Search for the cell housing the specified text and yield its [x, y] center coordinate. 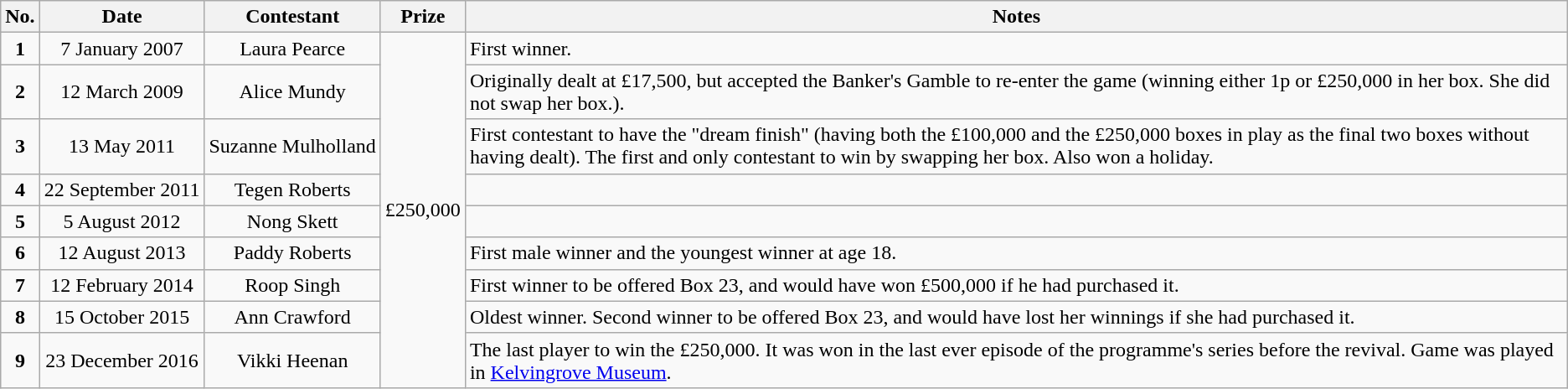
15 October 2015 [122, 317]
Date [122, 17]
Suzanne Mulholland [292, 146]
7 [20, 285]
1 [20, 49]
Vikki Heenan [292, 360]
First winner to be offered Box 23, and would have won £500,000 if he had purchased it. [1016, 285]
2 [20, 92]
£250,000 [422, 210]
Notes [1016, 17]
Alice Mundy [292, 92]
13 May 2011 [122, 146]
5 [20, 221]
Prize [422, 17]
8 [20, 317]
No. [20, 17]
Ann Crawford [292, 317]
12 February 2014 [122, 285]
Contestant [292, 17]
12 August 2013 [122, 253]
Roop Singh [292, 285]
Oldest winner. Second winner to be offered Box 23, and would have lost her winnings if she had purchased it. [1016, 317]
9 [20, 360]
Tegen Roberts [292, 189]
Paddy Roberts [292, 253]
12 March 2009 [122, 92]
Laura Pearce [292, 49]
7 January 2007 [122, 49]
First male winner and the youngest winner at age 18. [1016, 253]
22 September 2011 [122, 189]
6 [20, 253]
First winner. [1016, 49]
3 [20, 146]
5 August 2012 [122, 221]
4 [20, 189]
Nong Skett [292, 221]
23 December 2016 [122, 360]
